Detect which cell encompasses the target text, then output its [x, y] center coordinate. 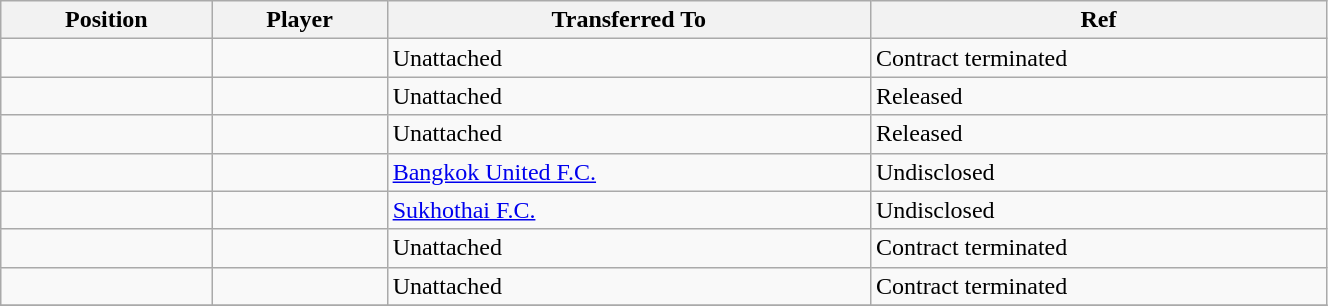
Position [106, 20]
Sukhothai F.C. [628, 210]
Bangkok United F.C. [628, 172]
Transferred To [628, 20]
Ref [1098, 20]
Player [300, 20]
